Locate the cell with the specified text and output its [X, Y] center coordinate. 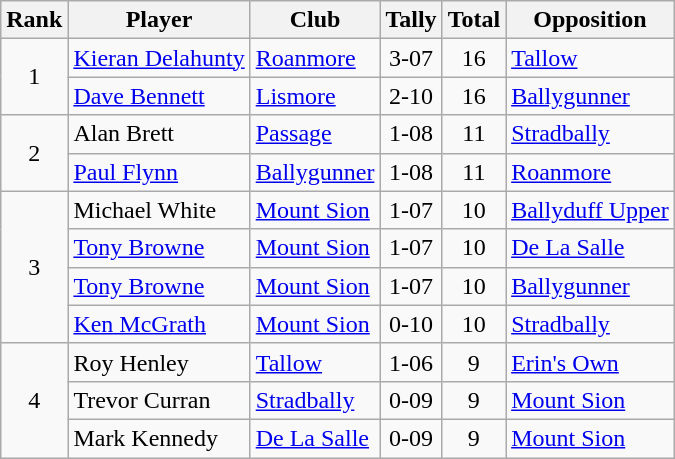
1 [34, 77]
Tally [411, 20]
2-10 [411, 96]
Roy Henley [159, 362]
2 [34, 153]
Club [315, 20]
Paul Flynn [159, 172]
Trevor Curran [159, 400]
0-10 [411, 324]
3-07 [411, 58]
Kieran Delahunty [159, 58]
Rank [34, 20]
Dave Bennett [159, 96]
Lismore [315, 96]
4 [34, 400]
Michael White [159, 210]
Opposition [590, 20]
Total [474, 20]
Ballyduff Upper [590, 210]
Ken McGrath [159, 324]
1-06 [411, 362]
Alan Brett [159, 134]
3 [34, 267]
Player [159, 20]
Passage [315, 134]
Mark Kennedy [159, 438]
Erin's Own [590, 362]
